Return (X, Y) of the center of cell containing provided text 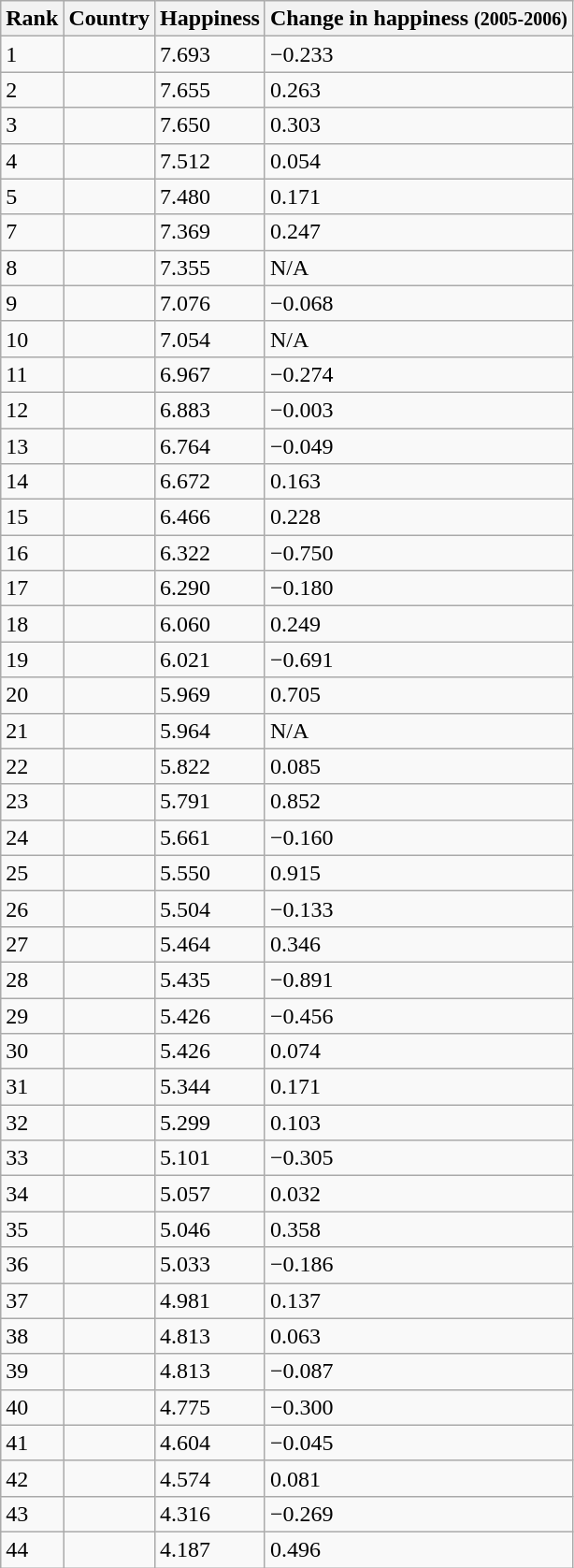
14 (32, 482)
5.822 (210, 766)
−0.180 (419, 588)
42 (32, 1478)
Happiness (210, 19)
−0.456 (419, 1015)
−0.087 (419, 1372)
−0.300 (419, 1407)
6.967 (210, 374)
6.290 (210, 588)
−0.133 (419, 908)
7.480 (210, 196)
31 (32, 1087)
7 (32, 232)
7.369 (210, 232)
9 (32, 303)
7.054 (210, 339)
23 (32, 802)
27 (32, 944)
33 (32, 1158)
38 (32, 1336)
−0.068 (419, 303)
−0.750 (419, 553)
5.033 (210, 1265)
8 (32, 268)
41 (32, 1443)
0.085 (419, 766)
16 (32, 553)
0.063 (419, 1336)
6.466 (210, 517)
13 (32, 446)
−0.045 (419, 1443)
0.705 (419, 695)
0.137 (419, 1300)
7.076 (210, 303)
4.775 (210, 1407)
21 (32, 731)
0.103 (419, 1123)
5.791 (210, 802)
5.464 (210, 944)
36 (32, 1265)
6.883 (210, 410)
0.247 (419, 232)
0.263 (419, 90)
6.672 (210, 482)
5.964 (210, 731)
6.060 (210, 624)
4.604 (210, 1443)
35 (32, 1229)
15 (32, 517)
0.358 (419, 1229)
25 (32, 873)
−0.003 (419, 410)
−0.691 (419, 660)
0.852 (419, 802)
0.163 (419, 482)
39 (32, 1372)
0.496 (419, 1549)
−0.049 (419, 446)
5.435 (210, 980)
5.504 (210, 908)
11 (32, 374)
4.981 (210, 1300)
4.316 (210, 1514)
7.655 (210, 90)
37 (32, 1300)
−0.186 (419, 1265)
20 (32, 695)
6.764 (210, 446)
Rank (32, 19)
0.032 (419, 1194)
5.661 (210, 837)
0.228 (419, 517)
Country (109, 19)
0.054 (419, 161)
17 (32, 588)
30 (32, 1052)
10 (32, 339)
−0.233 (419, 54)
0.249 (419, 624)
12 (32, 410)
5.101 (210, 1158)
5.057 (210, 1194)
26 (32, 908)
3 (32, 125)
2 (32, 90)
5.344 (210, 1087)
4.187 (210, 1549)
Change in happiness (2005-2006) (419, 19)
1 (32, 54)
4.574 (210, 1478)
−0.891 (419, 980)
7.355 (210, 268)
−0.305 (419, 1158)
24 (32, 837)
32 (32, 1123)
5 (32, 196)
0.303 (419, 125)
0.346 (419, 944)
0.081 (419, 1478)
28 (32, 980)
0.915 (419, 873)
7.650 (210, 125)
5.550 (210, 873)
−0.274 (419, 374)
5.969 (210, 695)
18 (32, 624)
4 (32, 161)
22 (32, 766)
29 (32, 1015)
5.299 (210, 1123)
40 (32, 1407)
44 (32, 1549)
5.046 (210, 1229)
7.512 (210, 161)
−0.269 (419, 1514)
19 (32, 660)
6.021 (210, 660)
−0.160 (419, 837)
6.322 (210, 553)
43 (32, 1514)
0.074 (419, 1052)
7.693 (210, 54)
34 (32, 1194)
